Locate the cell with the specified text and output its [x, y] center coordinate. 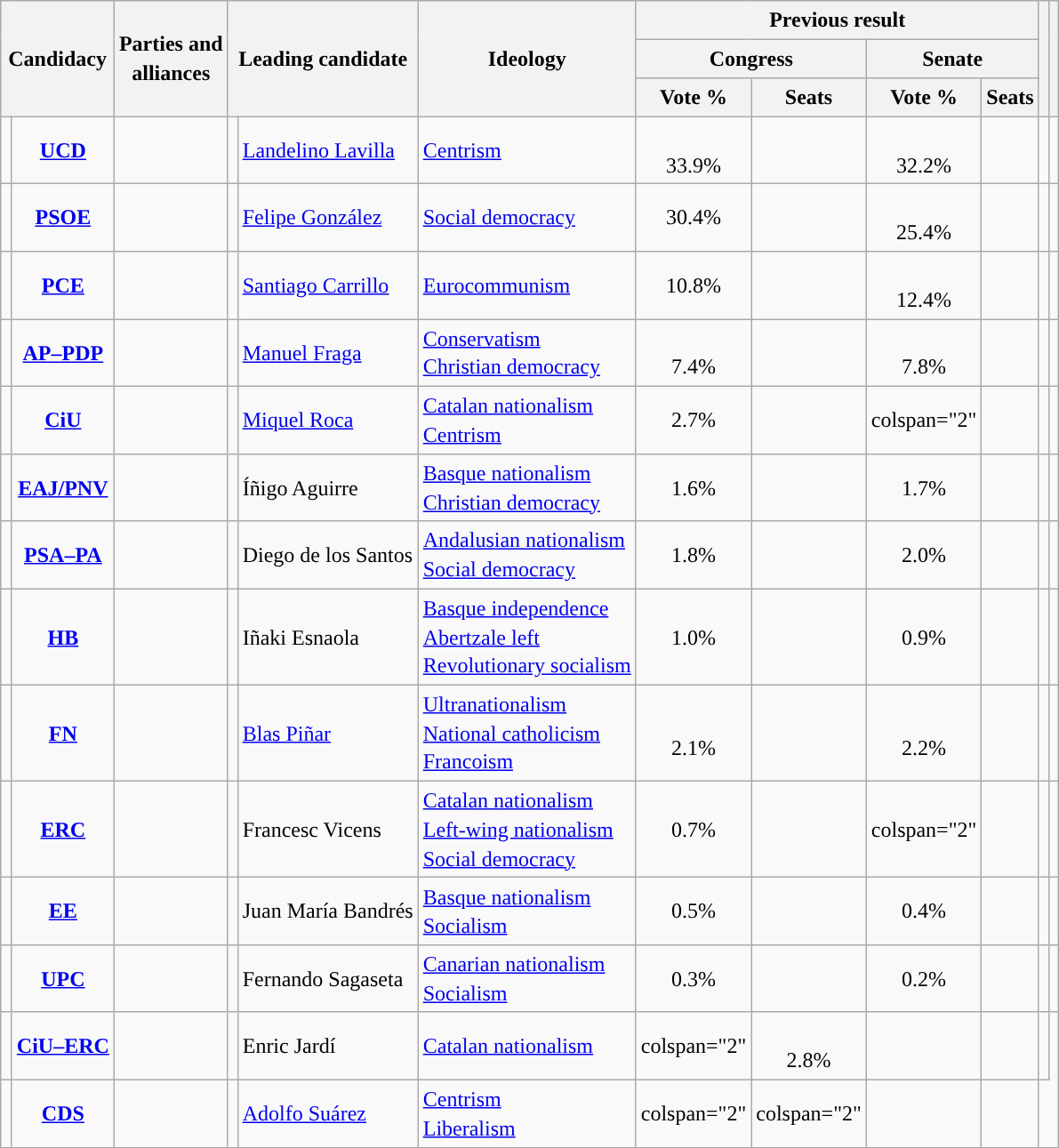
CiU [62, 420]
Centrism [526, 150]
0.9% [924, 637]
AP–PDP [62, 353]
Fernando Sagaseta [327, 979]
Iñaki Esnaola [327, 637]
Catalan nationalism [526, 1046]
0.7% [694, 829]
30.4% [694, 218]
UltranationalismNational catholicismFrancoism [526, 733]
Diego de los Santos [327, 555]
EAJ/PNV [62, 487]
Adolfo Suárez [327, 1113]
CiU–ERC [62, 1046]
1.7% [924, 487]
ERC [62, 829]
7.8% [924, 353]
Íñigo Aguirre [327, 487]
32.2% [924, 150]
Catalan nationalismLeft-wing nationalismSocial democracy [526, 829]
CentrismLiberalism [526, 1113]
7.4% [694, 353]
Senate [952, 59]
2.8% [809, 1046]
2.0% [924, 555]
Parties andalliances [171, 59]
PCE [62, 285]
Felipe González [327, 218]
Santiago Carrillo [327, 285]
0.2% [924, 979]
Manuel Fraga [327, 353]
Francesc Vicens [327, 829]
UCD [62, 150]
EE [62, 911]
FN [62, 733]
CDS [62, 1113]
Ideology [526, 59]
2.2% [924, 733]
Basque nationalismSocialism [526, 911]
Andalusian nationalismSocial democracy [526, 555]
Enric Jardí [327, 1046]
1.8% [694, 555]
0.4% [924, 911]
Canarian nationalismSocialism [526, 979]
Blas Piñar [327, 733]
2.1% [694, 733]
Leading candidate [323, 59]
Juan María Bandrés [327, 911]
PSOE [62, 218]
PSA–PA [62, 555]
HB [62, 637]
Candidacy [58, 59]
UPC [62, 979]
Eurocommunism [526, 285]
Basque independenceAbertzale leftRevolutionary socialism [526, 637]
Previous result [838, 20]
Landelino Lavilla [327, 150]
0.3% [694, 979]
ConservatismChristian democracy [526, 353]
12.4% [924, 285]
Catalan nationalismCentrism [526, 420]
Miquel Roca [327, 420]
Social democracy [526, 218]
1.0% [694, 637]
Congress [750, 59]
1.6% [694, 487]
2.7% [694, 420]
25.4% [924, 218]
0.5% [694, 911]
33.9% [694, 150]
10.8% [694, 285]
Basque nationalismChristian democracy [526, 487]
